Scan for the cell matching the given text and deliver its [x, y] coordinate at center. 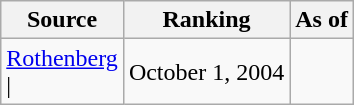
As of [322, 20]
October 1, 2004 [206, 72]
Rothenberg| [62, 72]
Ranking [206, 20]
Source [62, 20]
